For the text-containing cell, return its midpoint in [X, Y] coordinate format. 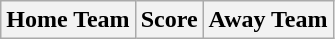
Score [169, 20]
Away Team [268, 20]
Home Team [68, 20]
